Determine the [X, Y] coordinate at the center of the cell enclosing the given text.  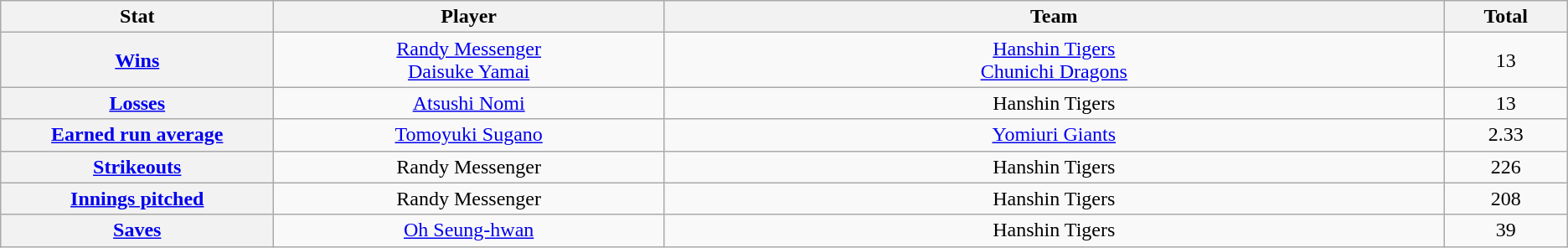
Atsushi Nomi [469, 103]
Strikeouts [137, 167]
Hanshin TigersChunichi Dragons [1055, 60]
2.33 [1506, 135]
Oh Seung-hwan [469, 230]
Randy MessengerDaisuke Yamai [469, 60]
226 [1506, 167]
Innings pitched [137, 199]
Total [1506, 17]
Losses [137, 103]
Saves [137, 230]
Yomiuri Giants [1055, 135]
Earned run average [137, 135]
Team [1055, 17]
39 [1506, 230]
Tomoyuki Sugano [469, 135]
Stat [137, 17]
Player [469, 17]
Wins [137, 60]
208 [1506, 199]
